Locate the cell with the specified text and output its [X, Y] center coordinate. 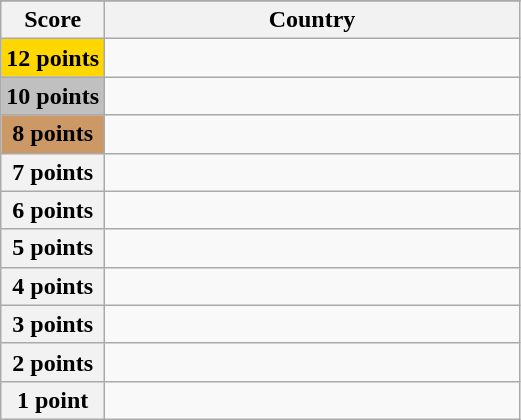
5 points [53, 248]
Score [53, 20]
3 points [53, 324]
10 points [53, 96]
1 point [53, 400]
6 points [53, 210]
8 points [53, 134]
Country [312, 20]
7 points [53, 172]
2 points [53, 362]
12 points [53, 58]
4 points [53, 286]
